Find where the given text appears and provide that cell's center as (X, Y) coordinate. 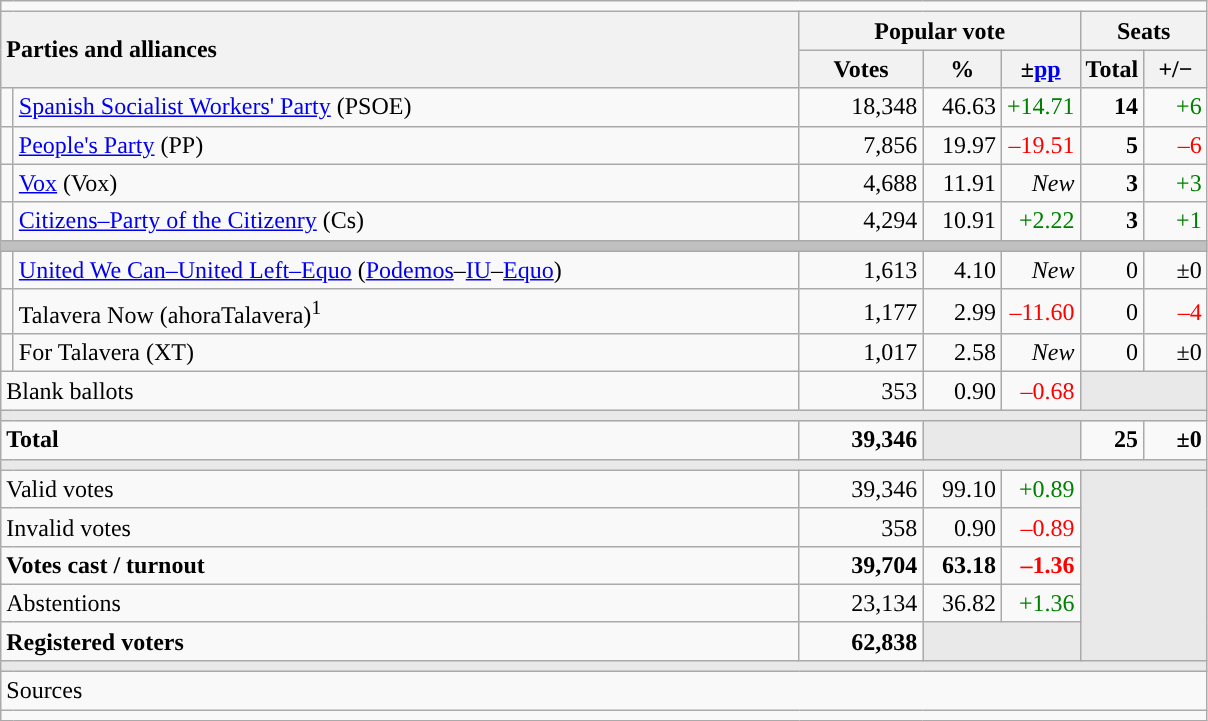
% (962, 69)
–1.36 (1040, 565)
7,856 (861, 145)
25 (1112, 440)
4,294 (861, 221)
Valid votes (400, 489)
358 (861, 527)
+6 (1176, 107)
4.10 (962, 270)
Spanish Socialist Workers' Party (PSOE) (406, 107)
10.91 (962, 221)
18,348 (861, 107)
+14.71 (1040, 107)
36.82 (962, 603)
–19.51 (1040, 145)
United We Can–United Left–Equo (Podemos–IU–Equo) (406, 270)
353 (861, 391)
–11.60 (1040, 312)
Blank ballots (400, 391)
Votes (861, 69)
–6 (1176, 145)
1,177 (861, 312)
Abstentions (400, 603)
+1 (1176, 221)
63.18 (962, 565)
Parties and alliances (400, 50)
14 (1112, 107)
Registered voters (400, 641)
+3 (1176, 183)
99.10 (962, 489)
±pp (1040, 69)
Votes cast / turnout (400, 565)
–4 (1176, 312)
46.63 (962, 107)
5 (1112, 145)
+/− (1176, 69)
1,613 (861, 270)
+1.36 (1040, 603)
Citizens–Party of the Citizenry (Cs) (406, 221)
Invalid votes (400, 527)
For Talavera (XT) (406, 353)
2.58 (962, 353)
2.99 (962, 312)
Vox (Vox) (406, 183)
Popular vote (940, 31)
62,838 (861, 641)
Talavera Now (ahoraTalavera)1 (406, 312)
–0.89 (1040, 527)
–0.68 (1040, 391)
39,704 (861, 565)
19.97 (962, 145)
Sources (604, 691)
23,134 (861, 603)
+2.22 (1040, 221)
1,017 (861, 353)
11.91 (962, 183)
+0.89 (1040, 489)
Seats (1144, 31)
4,688 (861, 183)
People's Party (PP) (406, 145)
